Detect which cell encompasses the target text, then output its [x, y] center coordinate. 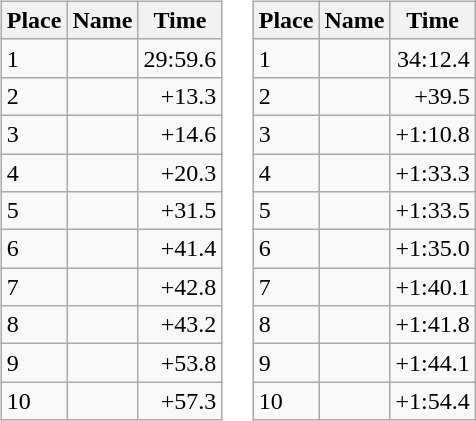
+1:41.8 [432, 325]
+1:33.3 [432, 173]
+1:44.1 [432, 363]
+14.6 [180, 134]
+1:33.5 [432, 211]
+57.3 [180, 401]
+31.5 [180, 211]
+53.8 [180, 363]
+1:10.8 [432, 134]
+39.5 [432, 96]
+43.2 [180, 325]
+41.4 [180, 249]
+1:35.0 [432, 249]
29:59.6 [180, 58]
+1:54.4 [432, 401]
+13.3 [180, 96]
+20.3 [180, 173]
+42.8 [180, 287]
34:12.4 [432, 58]
+1:40.1 [432, 287]
